Return the [x, y] coordinate for the center point of the cell that contains the specified text.  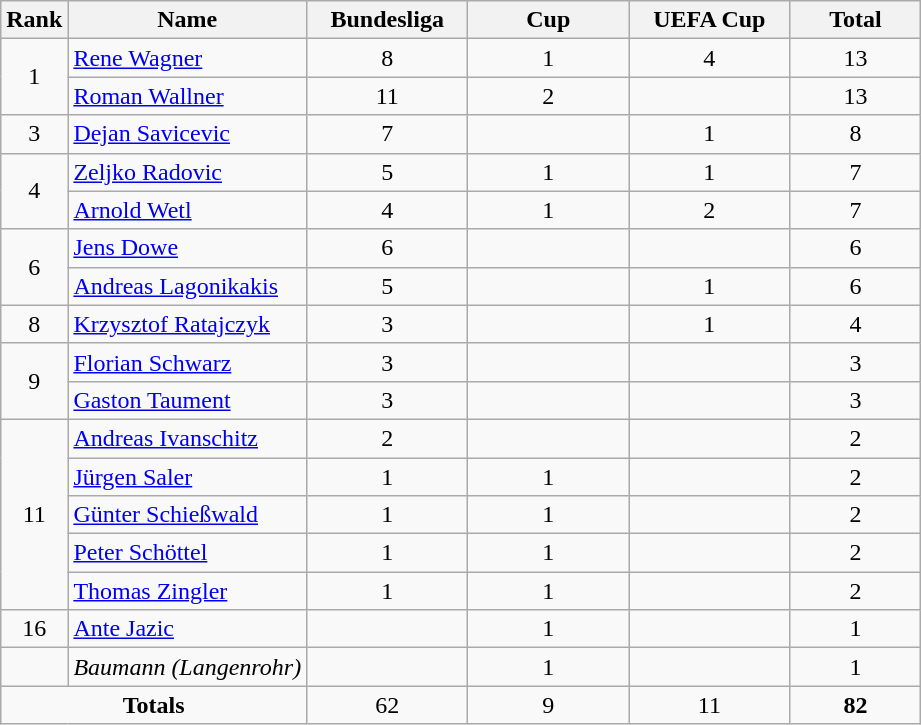
Bundesliga [388, 20]
Jens Dowe [188, 248]
Thomas Zingler [188, 591]
Cup [548, 20]
16 [34, 629]
Rank [34, 20]
Name [188, 20]
Roman Wallner [188, 96]
Peter Schöttel [188, 553]
Zeljko Radovic [188, 172]
Total [856, 20]
82 [856, 705]
Totals [154, 705]
Florian Schwarz [188, 362]
UEFA Cup [710, 20]
Arnold Wetl [188, 210]
62 [388, 705]
Baumann (Langenrohr) [188, 667]
Andreas Lagonikakis [188, 286]
Gaston Taument [188, 400]
Dejan Savicevic [188, 134]
Rene Wagner [188, 58]
Günter Schießwald [188, 515]
Ante Jazic [188, 629]
Jürgen Saler [188, 477]
Krzysztof Ratajczyk [188, 324]
Andreas Ivanschitz [188, 438]
